Detect which cell encompasses the target text, then output its [X, Y] center coordinate. 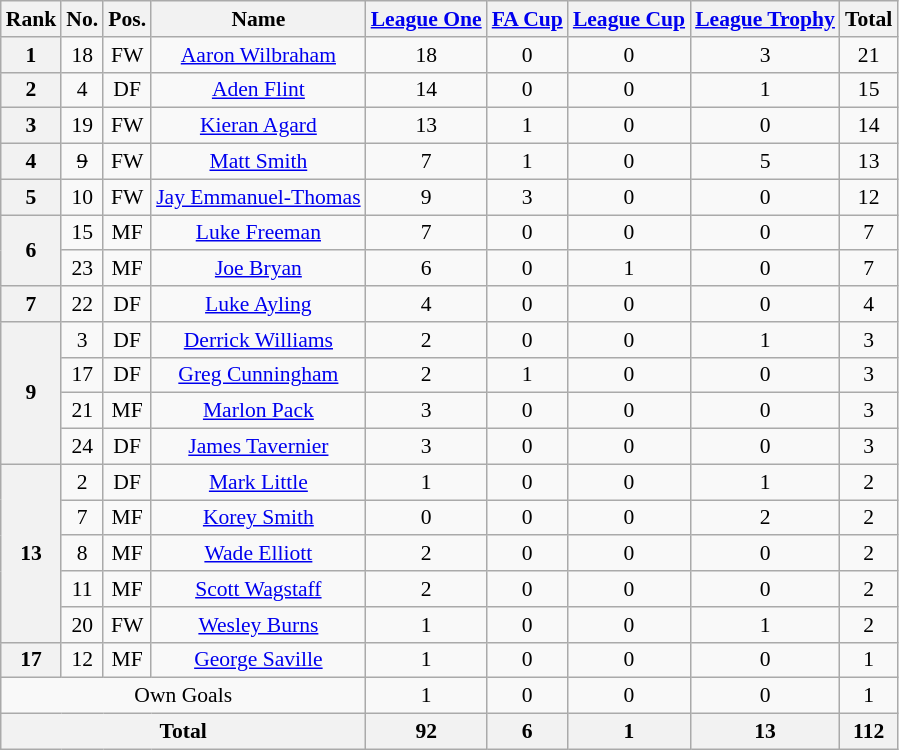
Derrick Williams [258, 340]
112 [868, 732]
Jay Emmanuel-Thomas [258, 197]
19 [82, 126]
Korey Smith [258, 518]
Aden Flint [258, 90]
23 [82, 269]
James Tavernier [258, 447]
FA Cup [528, 19]
Greg Cunningham [258, 375]
Matt Smith [258, 162]
Name [258, 19]
League Cup [629, 19]
92 [426, 732]
Wesley Burns [258, 625]
Rank [32, 19]
Luke Ayling [258, 304]
League Trophy [765, 19]
League One [426, 19]
No. [82, 19]
10 [82, 197]
Own Goals [184, 696]
24 [82, 447]
Marlon Pack [258, 411]
20 [82, 625]
Aaron Wilbraham [258, 55]
Mark Little [258, 482]
8 [82, 554]
Kieran Agard [258, 126]
Wade Elliott [258, 554]
Luke Freeman [258, 233]
22 [82, 304]
Pos. [127, 19]
George Saville [258, 660]
11 [82, 589]
Scott Wagstaff [258, 589]
Joe Bryan [258, 269]
